Identify which cell holds the provided text, then report its [x, y] central coordinate. 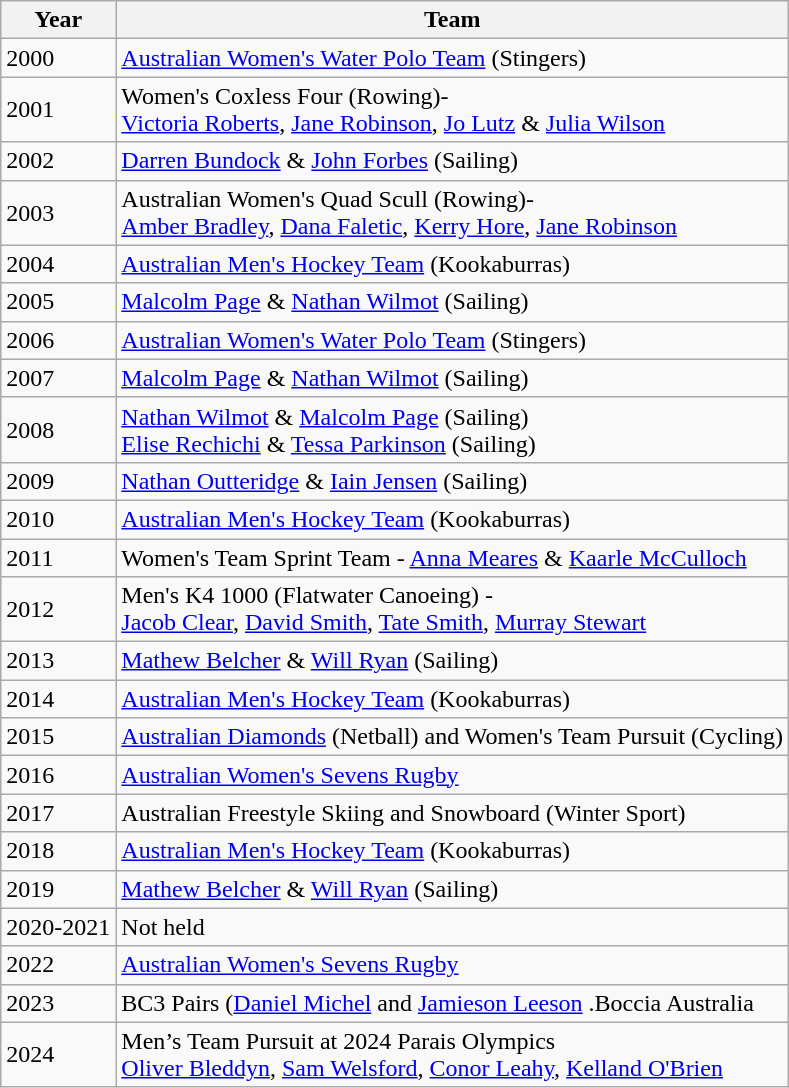
2023 [58, 1003]
Men’s Team Pursuit at 2024 Parais Olympics Oliver Bleddyn, Sam Welsford, Conor Leahy, Kelland O'Brien [452, 1054]
2009 [58, 481]
2000 [58, 58]
2014 [58, 699]
2008 [58, 430]
2003 [58, 212]
Men's K4 1000 (Flatwater Canoeing) - Jacob Clear, David Smith, Tate Smith, Murray Stewart [452, 610]
2018 [58, 851]
Not held [452, 927]
2001 [58, 110]
2019 [58, 889]
2013 [58, 661]
2010 [58, 519]
Nathan Wilmot & Malcolm Page (Sailing) Elise Rechichi & Tessa Parkinson (Sailing) [452, 430]
Australian Women's Quad Scull (Rowing)- Amber Bradley, Dana Faletic, Kerry Hore, Jane Robinson [452, 212]
2006 [58, 340]
BC3 Pairs (Daniel Michel and Jamieson Leeson .Boccia Australia [452, 1003]
2022 [58, 965]
Australian Freestyle Skiing and Snowboard (Winter Sport) [452, 813]
2007 [58, 378]
Australian Diamonds (Netball) and Women's Team Pursuit (Cycling) [452, 737]
Team [452, 20]
Women's Team Sprint Team - Anna Meares & Kaarle McCulloch [452, 557]
2016 [58, 775]
Darren Bundock & John Forbes (Sailing) [452, 161]
2015 [58, 737]
2011 [58, 557]
Women's Coxless Four (Rowing)- Victoria Roberts, Jane Robinson, Jo Lutz & Julia Wilson [452, 110]
2004 [58, 264]
2017 [58, 813]
2024 [58, 1054]
Nathan Outteridge & Iain Jensen (Sailing) [452, 481]
Year [58, 20]
2005 [58, 302]
2020-2021 [58, 927]
2012 [58, 610]
2002 [58, 161]
